Provide the (x, y) coordinate of the cell's center where the given text is located.  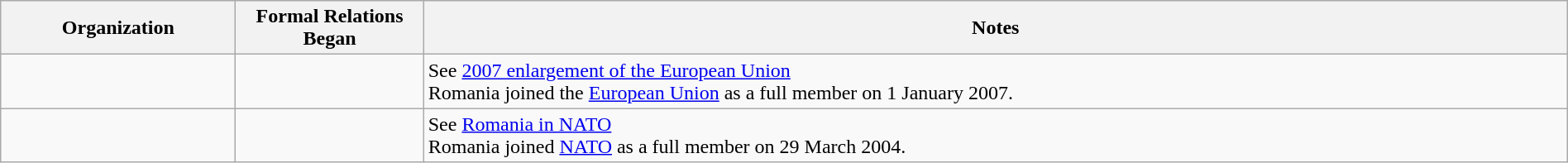
See 2007 enlargement of the European UnionRomania joined the European Union as a full member on 1 January 2007. (996, 81)
Organization (118, 28)
See Romania in NATORomania joined NATO as a full member on 29 March 2004. (996, 136)
Notes (996, 28)
Formal Relations Began (329, 28)
